Capture the cell that displays the provided text and extract its [x, y] central coordinate. 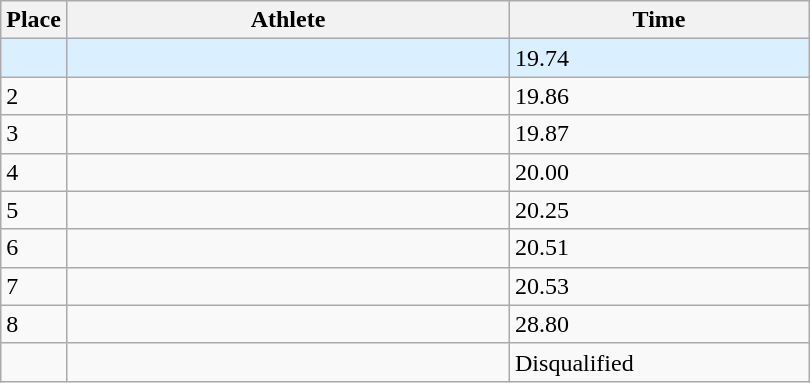
7 [34, 286]
19.74 [660, 58]
2 [34, 96]
4 [34, 172]
20.53 [660, 286]
19.87 [660, 134]
20.25 [660, 210]
19.86 [660, 96]
20.51 [660, 248]
20.00 [660, 172]
8 [34, 324]
6 [34, 248]
5 [34, 210]
Time [660, 20]
3 [34, 134]
Disqualified [660, 362]
Athlete [288, 20]
28.80 [660, 324]
Place [34, 20]
